Output the (x, y) coordinate of the center of the cell containing the given text.  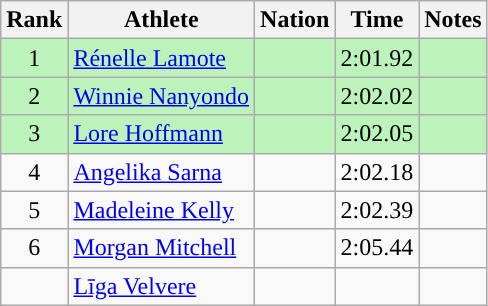
Angelika Sarna (162, 172)
Morgan Mitchell (162, 248)
2:02.02 (377, 96)
Winnie Nanyondo (162, 96)
6 (34, 248)
Madeleine Kelly (162, 210)
4 (34, 172)
Time (377, 20)
Līga Velvere (162, 286)
2 (34, 96)
1 (34, 58)
2:01.92 (377, 58)
3 (34, 134)
5 (34, 210)
2:02.05 (377, 134)
2:02.39 (377, 210)
Lore Hoffmann (162, 134)
Notes (453, 20)
Athlete (162, 20)
Nation (295, 20)
Rank (34, 20)
2:02.18 (377, 172)
2:05.44 (377, 248)
Rénelle Lamote (162, 58)
